Search for the cell housing the specified text and yield its [X, Y] center coordinate. 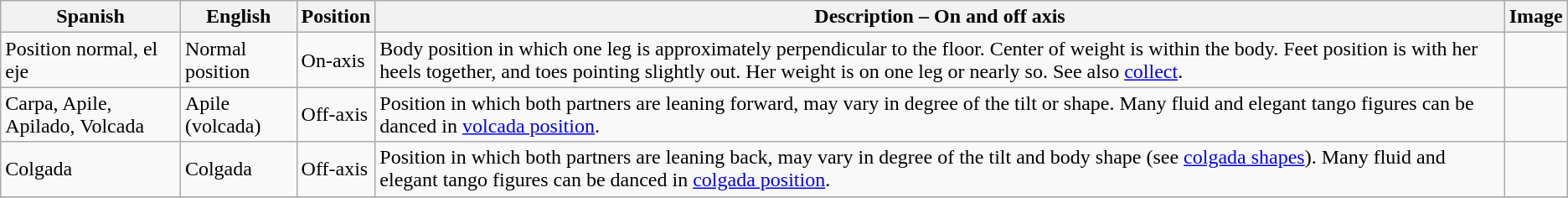
On-axis [336, 60]
Spanish [90, 17]
Position [336, 17]
Normal position [238, 60]
Position normal, el eje [90, 60]
Description – On and off axis [940, 17]
Apile (volcada) [238, 114]
English [238, 17]
Carpa, Apile, Apilado, Volcada [90, 114]
Image [1536, 17]
